Locate the cell with the specified text and output its [X, Y] center coordinate. 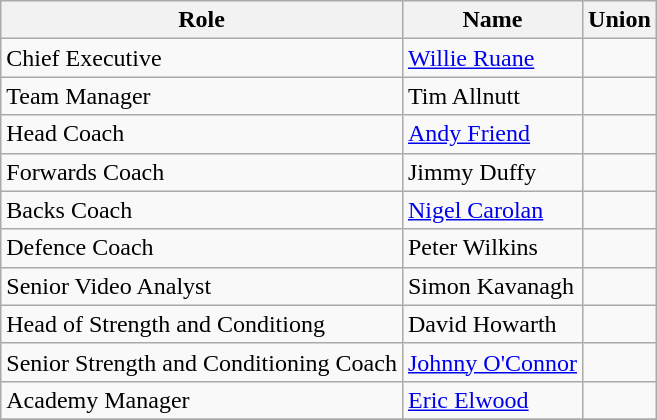
Role [202, 20]
Andy Friend [492, 134]
Team Manager [202, 96]
Head of Strength and Conditiong [202, 324]
Forwards Coach [202, 172]
Nigel Carolan [492, 210]
Simon Kavanagh [492, 286]
Peter Wilkins [492, 248]
Defence Coach [202, 248]
Union [620, 20]
Johnny O'Connor [492, 362]
Chief Executive [202, 58]
Backs Coach [202, 210]
Tim Allnutt [492, 96]
Eric Elwood [492, 400]
Willie Ruane [492, 58]
Name [492, 20]
David Howarth [492, 324]
Head Coach [202, 134]
Senior Strength and Conditioning Coach [202, 362]
Jimmy Duffy [492, 172]
Senior Video Analyst [202, 286]
Academy Manager [202, 400]
